Determine the (X, Y) coordinate at the center of the cell enclosing the given text.  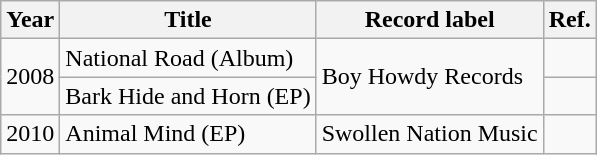
Ref. (570, 20)
Boy Howdy Records (430, 77)
National Road (Album) (188, 58)
Animal Mind (EP) (188, 134)
2008 (30, 77)
Year (30, 20)
Record label (430, 20)
2010 (30, 134)
Swollen Nation Music (430, 134)
Bark Hide and Horn (EP) (188, 96)
Title (188, 20)
